Locate the cell with the specified text and output its (X, Y) center coordinate. 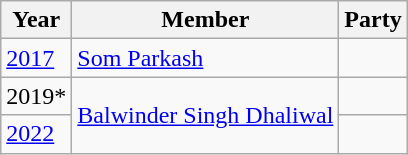
2022 (36, 134)
2017 (36, 58)
Balwinder Singh Dhaliwal (206, 115)
Som Parkash (206, 58)
2019* (36, 96)
Member (206, 20)
Year (36, 20)
Party (373, 20)
